Provide the (X, Y) coordinate of the cell's center where the given text is located.  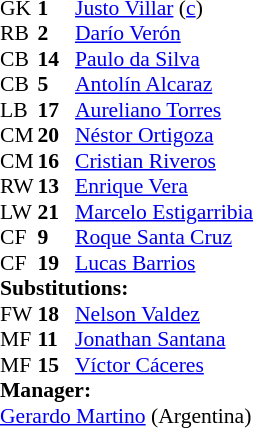
Víctor Cáceres (164, 365)
Paulo da Silva (164, 59)
Substitutions: (126, 289)
LW (19, 212)
20 (57, 135)
Nelson Valdez (164, 314)
18 (57, 314)
Marcelo Estigarribia (164, 212)
2 (57, 33)
16 (57, 161)
FW (19, 314)
RB (19, 33)
19 (57, 263)
21 (57, 212)
Enrique Vera (164, 187)
14 (57, 59)
15 (57, 365)
Aureliano Torres (164, 110)
13 (57, 187)
5 (57, 85)
17 (57, 110)
Lucas Barrios (164, 263)
RW (19, 187)
Néstor Ortigoza (164, 135)
11 (57, 339)
Manager: (126, 391)
Cristian Riveros (164, 161)
Darío Verón (164, 33)
LB (19, 110)
Antolín Alcaraz (164, 85)
9 (57, 237)
Jonathan Santana (164, 339)
Roque Santa Cruz (164, 237)
